Return [x, y] of the center of cell containing provided text 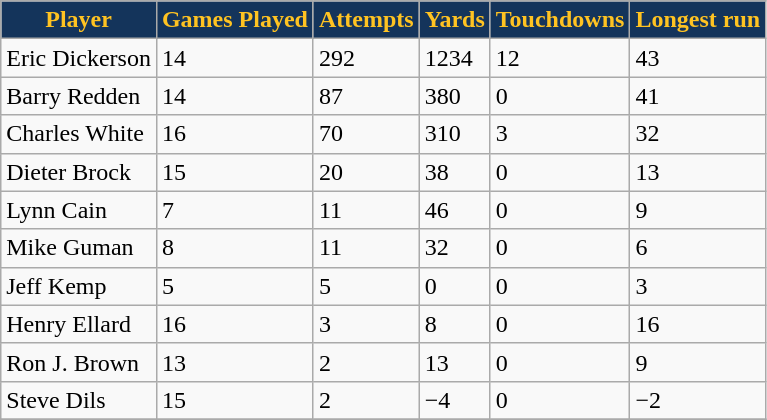
Mike Guman [79, 248]
Touchdowns [560, 20]
Yards [454, 20]
−2 [698, 400]
46 [454, 210]
Charles White [79, 134]
292 [366, 58]
70 [366, 134]
38 [454, 172]
310 [454, 134]
Steve Dils [79, 400]
Barry Redden [79, 96]
12 [560, 58]
Ron J. Brown [79, 362]
Dieter Brock [79, 172]
Player [79, 20]
87 [366, 96]
1234 [454, 58]
6 [698, 248]
20 [366, 172]
−4 [454, 400]
Attempts [366, 20]
Eric Dickerson [79, 58]
Jeff Kemp [79, 286]
Games Played [234, 20]
380 [454, 96]
Henry Ellard [79, 324]
Lynn Cain [79, 210]
7 [234, 210]
43 [698, 58]
41 [698, 96]
Longest run [698, 20]
